Find where the given text appears and provide that cell's center as (X, Y) coordinate. 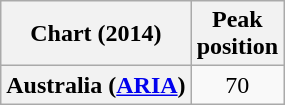
Chart (2014) (96, 34)
Australia (ARIA) (96, 85)
70 (237, 85)
Peakposition (237, 34)
